From the cell containing the given text, extract its center point as [X, Y] coordinate. 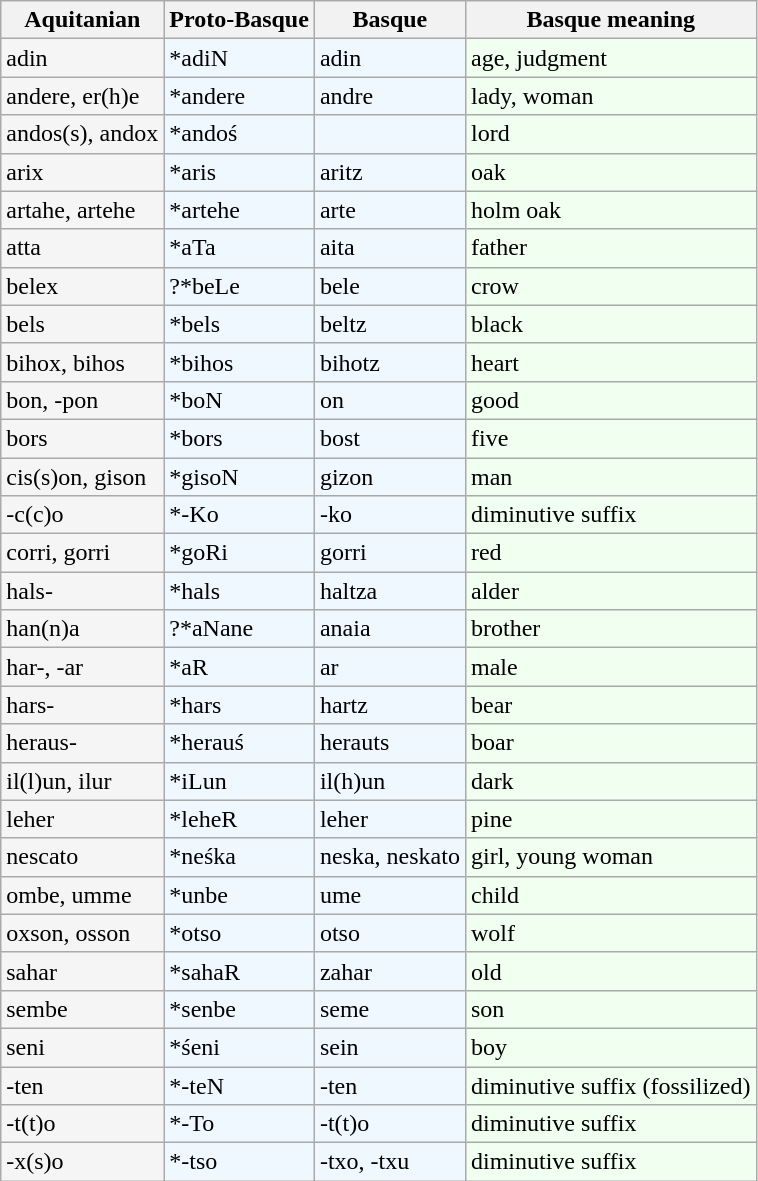
father [610, 248]
on [390, 400]
seni [82, 1047]
red [610, 553]
alder [610, 591]
Basque meaning [610, 20]
five [610, 438]
oak [610, 172]
neska, neskato [390, 857]
son [610, 1009]
hars- [82, 705]
lord [610, 134]
boy [610, 1047]
bels [82, 324]
bihotz [390, 362]
girl, young woman [610, 857]
good [610, 400]
seme [390, 1009]
wolf [610, 933]
sein [390, 1047]
bors [82, 438]
gorri [390, 553]
andere, er(h)e [82, 96]
*śeni [240, 1047]
bihox, bihos [82, 362]
anaia [390, 629]
brother [610, 629]
*herauś [240, 743]
zahar [390, 971]
boar [610, 743]
il(h)un [390, 781]
bost [390, 438]
corri, gorri [82, 553]
*sahaR [240, 971]
-x(s)o [82, 1162]
haltza [390, 591]
*senbe [240, 1009]
ombe, umme [82, 895]
*neśka [240, 857]
?*aNane [240, 629]
andre [390, 96]
cis(s)on, gison [82, 477]
*hars [240, 705]
heart [610, 362]
gizon [390, 477]
*bels [240, 324]
artahe, artehe [82, 210]
-ko [390, 515]
black [610, 324]
Proto-Basque [240, 20]
aita [390, 248]
bele [390, 286]
atta [82, 248]
*otso [240, 933]
age, judgment [610, 58]
oxson, osson [82, 933]
*goRi [240, 553]
andos(s), andox [82, 134]
arte [390, 210]
il(l)un, ilur [82, 781]
diminutive suffix (fossilized) [610, 1085]
bear [610, 705]
*andere [240, 96]
arix [82, 172]
*bihos [240, 362]
pine [610, 819]
*andoś [240, 134]
sahar [82, 971]
*aris [240, 172]
Basque [390, 20]
*-Ko [240, 515]
han(n)a [82, 629]
man [610, 477]
?*beLe [240, 286]
lady, woman [610, 96]
*aR [240, 667]
ar [390, 667]
*-teN [240, 1085]
*artehe [240, 210]
-c(c)o [82, 515]
Aquitanian [82, 20]
*gisoN [240, 477]
har-, -ar [82, 667]
belex [82, 286]
hartz [390, 705]
male [610, 667]
nescato [82, 857]
-txo, -txu [390, 1162]
ume [390, 895]
old [610, 971]
*-tso [240, 1162]
*unbe [240, 895]
*aTa [240, 248]
heraus- [82, 743]
beltz [390, 324]
sembe [82, 1009]
hals- [82, 591]
*leheR [240, 819]
otso [390, 933]
child [610, 895]
bon, -pon [82, 400]
*adiN [240, 58]
*bors [240, 438]
crow [610, 286]
*-To [240, 1124]
herauts [390, 743]
*iLun [240, 781]
dark [610, 781]
*hals [240, 591]
aritz [390, 172]
holm oak [610, 210]
*boN [240, 400]
